Return the [x, y] coordinate for the center point of the cell that contains the specified text.  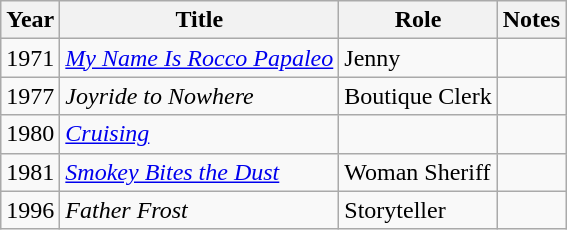
1977 [30, 96]
Jenny [418, 58]
Notes [531, 20]
Father Frost [200, 210]
Title [200, 20]
Year [30, 20]
1971 [30, 58]
Role [418, 20]
Storyteller [418, 210]
Joyride to Nowhere [200, 96]
Smokey Bites the Dust [200, 172]
My Name Is Rocco Papaleo [200, 58]
1981 [30, 172]
1980 [30, 134]
Boutique Clerk [418, 96]
1996 [30, 210]
Woman Sheriff [418, 172]
Cruising [200, 134]
